Return the (X, Y) coordinate for the center point of the cell that contains the specified text.  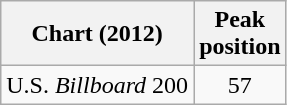
Chart (2012) (98, 34)
Peakposition (240, 34)
57 (240, 85)
U.S. Billboard 200 (98, 85)
